For the text-containing cell, return its midpoint in (X, Y) coordinate format. 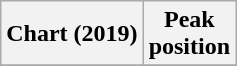
Peakposition (189, 34)
Chart (2019) (72, 34)
